For the text-containing cell, return its midpoint in [X, Y] coordinate format. 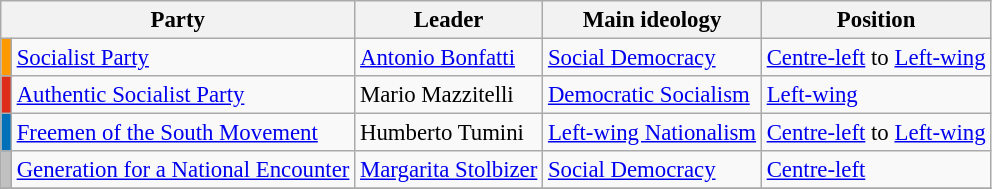
Socialist Party [182, 58]
Humberto Tumini [449, 133]
Party [178, 20]
Left-wing [876, 95]
Position [876, 20]
Left-wing Nationalism [652, 133]
Generation for a National Encounter [182, 170]
Mario Mazzitelli [449, 95]
Freemen of the South Movement [182, 133]
Centre-left [876, 170]
Authentic Socialist Party [182, 95]
Democratic Socialism [652, 95]
Main ideology [652, 20]
Margarita Stolbizer [449, 170]
Leader [449, 20]
Antonio Bonfatti [449, 58]
